Scan for the cell matching the given text and deliver its [x, y] coordinate at center. 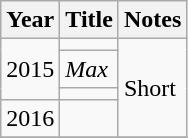
Title [90, 20]
Notes [152, 20]
Max [90, 69]
2016 [30, 118]
2015 [30, 69]
Year [30, 20]
Short [152, 88]
